Capture the cell that displays the provided text and extract its [x, y] central coordinate. 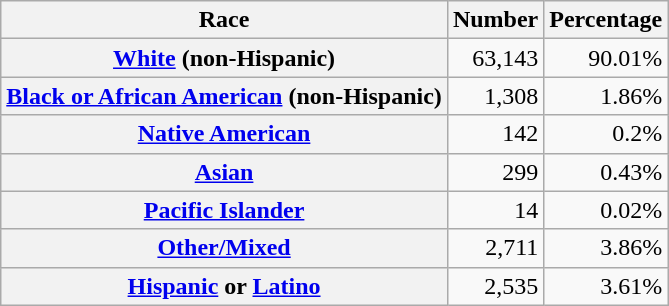
14 [495, 210]
299 [495, 172]
White (non-Hispanic) [224, 58]
Native American [224, 134]
Black or African American (non-Hispanic) [224, 96]
90.01% [606, 58]
0.43% [606, 172]
Other/Mixed [224, 248]
63,143 [495, 58]
3.61% [606, 286]
3.86% [606, 248]
Number [495, 20]
Percentage [606, 20]
2,711 [495, 248]
Asian [224, 172]
Race [224, 20]
2,535 [495, 286]
142 [495, 134]
Pacific Islander [224, 210]
Hispanic or Latino [224, 286]
1.86% [606, 96]
1,308 [495, 96]
0.2% [606, 134]
0.02% [606, 210]
